Identify which cell holds the provided text, then report its (X, Y) central coordinate. 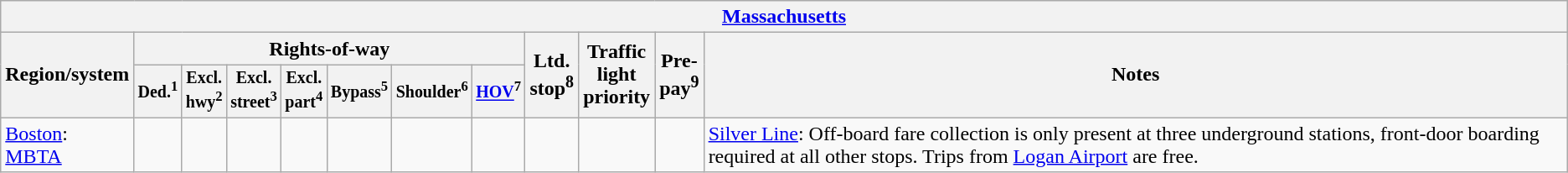
Excl.part4 (304, 91)
Trafficlightpriority (616, 76)
Boston:MBTA (67, 144)
Ded.1 (157, 91)
Rights-of-way (330, 49)
Massachusetts (784, 17)
Excl.street3 (253, 91)
Notes (1136, 76)
Shoulder6 (432, 91)
HOV7 (499, 91)
Ltd.stop8 (552, 76)
Region/system (67, 76)
Pre-pay9 (679, 76)
Bypass5 (359, 91)
Excl.hwy2 (204, 91)
